Pinpoint the cell where the given text exists, returning its [X, Y] midpoint coordinate. 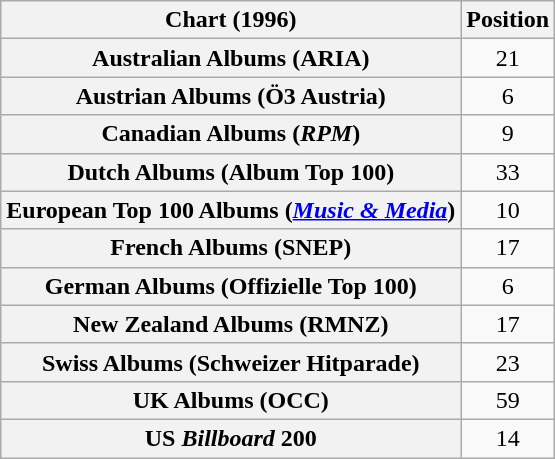
33 [508, 172]
Swiss Albums (Schweizer Hitparade) [231, 362]
German Albums (Offizielle Top 100) [231, 286]
Chart (1996) [231, 20]
10 [508, 210]
Australian Albums (ARIA) [231, 58]
US Billboard 200 [231, 438]
9 [508, 134]
Position [508, 20]
Austrian Albums (Ö3 Austria) [231, 96]
UK Albums (OCC) [231, 400]
European Top 100 Albums (Music & Media) [231, 210]
14 [508, 438]
Dutch Albums (Album Top 100) [231, 172]
23 [508, 362]
New Zealand Albums (RMNZ) [231, 324]
21 [508, 58]
59 [508, 400]
Canadian Albums (RPM) [231, 134]
French Albums (SNEP) [231, 248]
